Locate the cell with the specified text and output its (X, Y) center coordinate. 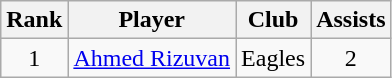
Eagles (274, 58)
Assists (351, 20)
Club (274, 20)
Player (152, 20)
1 (34, 58)
Ahmed Rizuvan (152, 58)
2 (351, 58)
Rank (34, 20)
